Output the (x, y) coordinate of the center of the cell containing the given text.  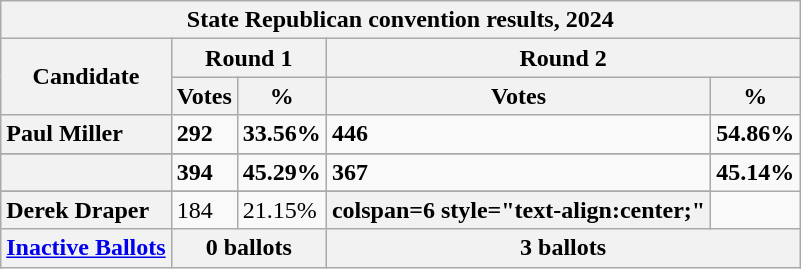
Candidate (86, 77)
45.29% (282, 172)
0 ballots (248, 248)
184 (204, 210)
367 (518, 172)
Paul Miller (86, 134)
Derek Draper (86, 210)
45.14% (756, 172)
Round 2 (562, 58)
Round 1 (248, 58)
394 (204, 172)
3 ballots (562, 248)
33.56% (282, 134)
54.86% (756, 134)
State Republican convention results, 2024 (400, 20)
292 (204, 134)
Inactive Ballots (86, 248)
colspan=6 style="text-align:center;" (518, 210)
446 (518, 134)
21.15% (282, 210)
